Search for the cell housing the specified text and yield its [x, y] center coordinate. 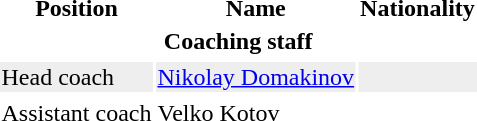
Nikolay Domakinov [256, 77]
Head coach [76, 77]
Coaching staff [238, 41]
